Provide the [x, y] coordinate of the cell's center where the given text is located.  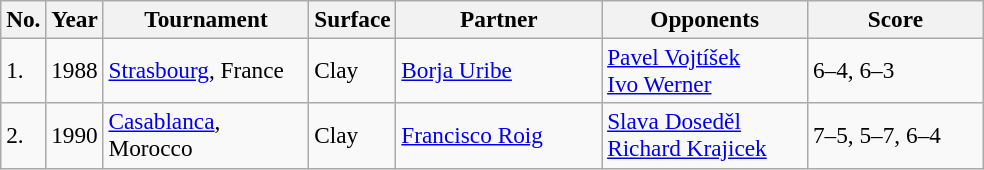
Francisco Roig [499, 136]
Year [74, 19]
Tournament [206, 19]
Slava Doseděl Richard Krajicek [705, 136]
Borja Uribe [499, 70]
Partner [499, 19]
1. [24, 70]
7–5, 5–7, 6–4 [896, 136]
Strasbourg, France [206, 70]
Casablanca, Morocco [206, 136]
Opponents [705, 19]
No. [24, 19]
Surface [352, 19]
2. [24, 136]
Pavel Vojtíšek Ivo Werner [705, 70]
Score [896, 19]
1990 [74, 136]
6–4, 6–3 [896, 70]
1988 [74, 70]
